Determine the [X, Y] coordinate at the center of the cell enclosing the given text.  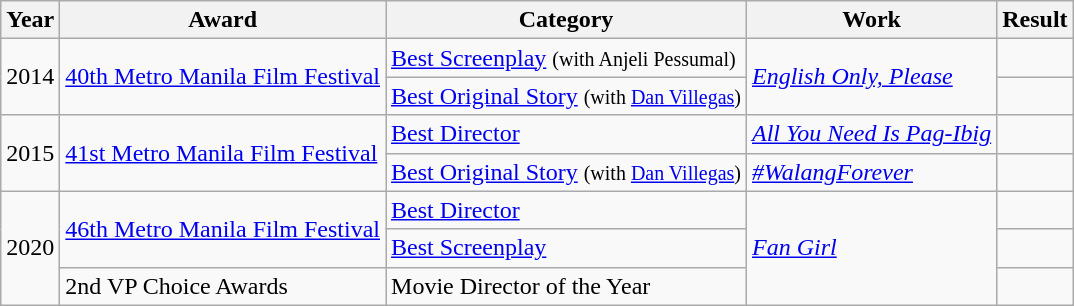
Best Screenplay [566, 248]
All You Need Is Pag-Ibig [872, 134]
2020 [30, 248]
2014 [30, 77]
Fan Girl [872, 248]
Award [223, 20]
Result [1035, 20]
40th Metro Manila Film Festival [223, 77]
Movie Director of the Year [566, 286]
46th Metro Manila Film Festival [223, 229]
2015 [30, 153]
2nd VP Choice Awards [223, 286]
#WalangForever [872, 172]
41st Metro Manila Film Festival [223, 153]
Best Screenplay (with Anjeli Pessumal) [566, 58]
Year [30, 20]
English Only, Please [872, 77]
Work [872, 20]
Category [566, 20]
